Pinpoint the cell where the given text exists, returning its [x, y] midpoint coordinate. 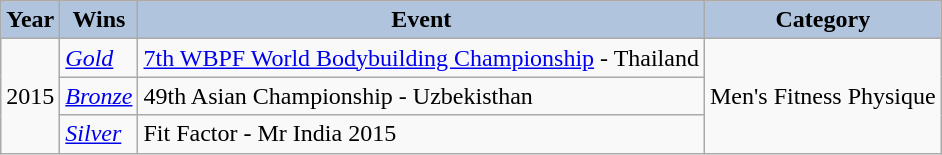
Silver [99, 134]
7th WBPF World Bodybuilding Championship - Thailand [421, 58]
2015 [30, 96]
Fit Factor - Mr India 2015 [421, 134]
Wins [99, 20]
Year [30, 20]
Gold [99, 58]
Bronze [99, 96]
Men's Fitness Physique [822, 96]
Event [421, 20]
49th Asian Championship - Uzbekisthan [421, 96]
Category [822, 20]
